Detect which cell encompasses the target text, then output its [x, y] center coordinate. 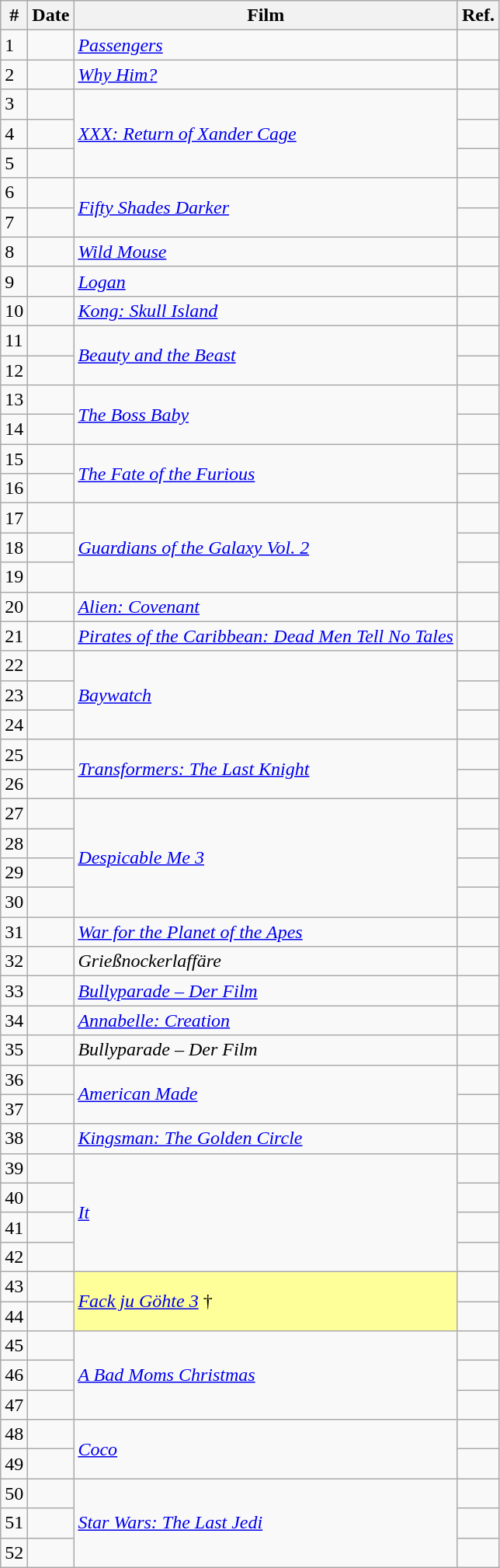
52 [14, 1552]
It [266, 1212]
7 [14, 222]
20 [14, 607]
12 [14, 370]
14 [14, 429]
Alien: Covenant [266, 607]
3 [14, 104]
36 [14, 1080]
37 [14, 1109]
Transformers: The Last Knight [266, 769]
Passengers [266, 45]
9 [14, 281]
29 [14, 873]
25 [14, 754]
1 [14, 45]
Fack ju Göhte 3 † [266, 1301]
17 [14, 518]
21 [14, 636]
Film [266, 16]
35 [14, 1050]
41 [14, 1227]
Grießnockerlaffäre [266, 961]
34 [14, 1020]
Wild Mouse [266, 252]
46 [14, 1375]
Kingsman: The Golden Circle [266, 1139]
30 [14, 902]
51 [14, 1523]
10 [14, 311]
Baywatch [266, 695]
47 [14, 1405]
Pirates of the Caribbean: Dead Men Tell No Tales [266, 636]
49 [14, 1464]
Guardians of the Galaxy Vol. 2 [266, 548]
Annabelle: Creation [266, 1020]
The Boss Baby [266, 415]
Despicable Me 3 [266, 857]
5 [14, 163]
2 [14, 75]
43 [14, 1286]
The Fate of the Furious [266, 474]
38 [14, 1139]
# [14, 16]
Beauty and the Beast [266, 355]
28 [14, 843]
XXX: Return of Xander Cage [266, 134]
A Bad Moms Christmas [266, 1375]
Date [51, 16]
19 [14, 577]
39 [14, 1168]
4 [14, 134]
40 [14, 1198]
Why Him? [266, 75]
18 [14, 548]
Logan [266, 281]
31 [14, 932]
48 [14, 1434]
42 [14, 1257]
50 [14, 1493]
13 [14, 400]
War for the Planet of the Apes [266, 932]
Fifty Shades Darker [266, 207]
45 [14, 1346]
16 [14, 488]
26 [14, 784]
11 [14, 340]
15 [14, 459]
Ref. [478, 16]
24 [14, 725]
Coco [266, 1449]
American Made [266, 1094]
44 [14, 1316]
Star Wars: The Last Jedi [266, 1523]
6 [14, 193]
22 [14, 666]
27 [14, 813]
33 [14, 991]
Kong: Skull Island [266, 311]
23 [14, 695]
32 [14, 961]
8 [14, 252]
